Pinpoint the cell where the given text exists, returning its (x, y) midpoint coordinate. 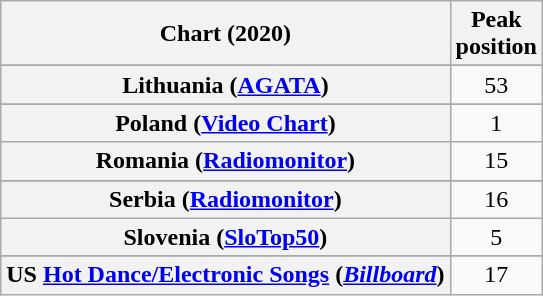
Romania (Radiomonitor) (226, 161)
15 (496, 161)
Serbia (Radiomonitor) (226, 199)
Slovenia (SloTop50) (226, 237)
53 (496, 85)
Lithuania (AGATA) (226, 85)
5 (496, 237)
1 (496, 123)
Chart (2020) (226, 34)
16 (496, 199)
17 (496, 275)
Peakposition (496, 34)
US Hot Dance/Electronic Songs (Billboard) (226, 275)
Poland (Video Chart) (226, 123)
